Return the (X, Y) coordinate for the center point of the cell that contains the specified text.  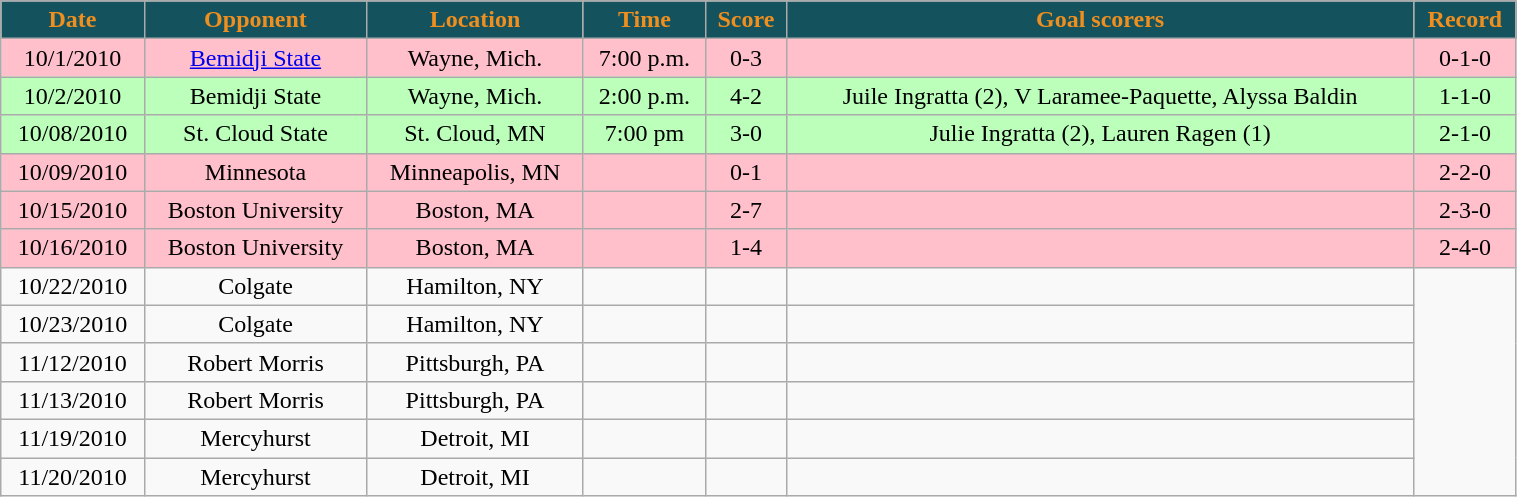
St. Cloud State (255, 134)
2-4-0 (1465, 248)
St. Cloud, MN (476, 134)
10/08/2010 (73, 134)
Julie Ingratta (2), Lauren Ragen (1) (1100, 134)
11/20/2010 (73, 477)
10/2/2010 (73, 96)
Location (476, 20)
0-1-0 (1465, 58)
Juile Ingratta (2), V Laramee-Paquette, Alyssa Baldin (1100, 96)
10/09/2010 (73, 172)
Time (644, 20)
Minnesota (255, 172)
1-1-0 (1465, 96)
Minneapolis, MN (476, 172)
Record (1465, 20)
10/16/2010 (73, 248)
Goal scorers (1100, 20)
2-3-0 (1465, 210)
10/23/2010 (73, 324)
0-1 (746, 172)
11/13/2010 (73, 400)
3-0 (746, 134)
10/15/2010 (73, 210)
11/19/2010 (73, 438)
1-4 (746, 248)
4-2 (746, 96)
Date (73, 20)
0-3 (746, 58)
10/1/2010 (73, 58)
7:00 pm (644, 134)
2:00 p.m. (644, 96)
Opponent (255, 20)
7:00 p.m. (644, 58)
10/22/2010 (73, 286)
2-2-0 (1465, 172)
2-1-0 (1465, 134)
2-7 (746, 210)
Score (746, 20)
11/12/2010 (73, 362)
